Capture the cell that displays the provided text and extract its [x, y] central coordinate. 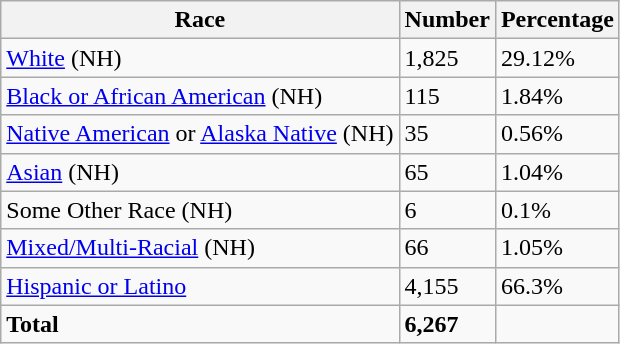
Number [447, 20]
Mixed/Multi-Racial (NH) [200, 248]
Native American or Alaska Native (NH) [200, 134]
0.1% [557, 210]
6 [447, 210]
Total [200, 324]
6,267 [447, 324]
Some Other Race (NH) [200, 210]
1.05% [557, 248]
29.12% [557, 58]
35 [447, 134]
Asian (NH) [200, 172]
66 [447, 248]
115 [447, 96]
4,155 [447, 286]
0.56% [557, 134]
Race [200, 20]
65 [447, 172]
Percentage [557, 20]
66.3% [557, 286]
Hispanic or Latino [200, 286]
1.84% [557, 96]
White (NH) [200, 58]
1.04% [557, 172]
Black or African American (NH) [200, 96]
1,825 [447, 58]
